Pinpoint the cell where the given text exists, returning its [x, y] midpoint coordinate. 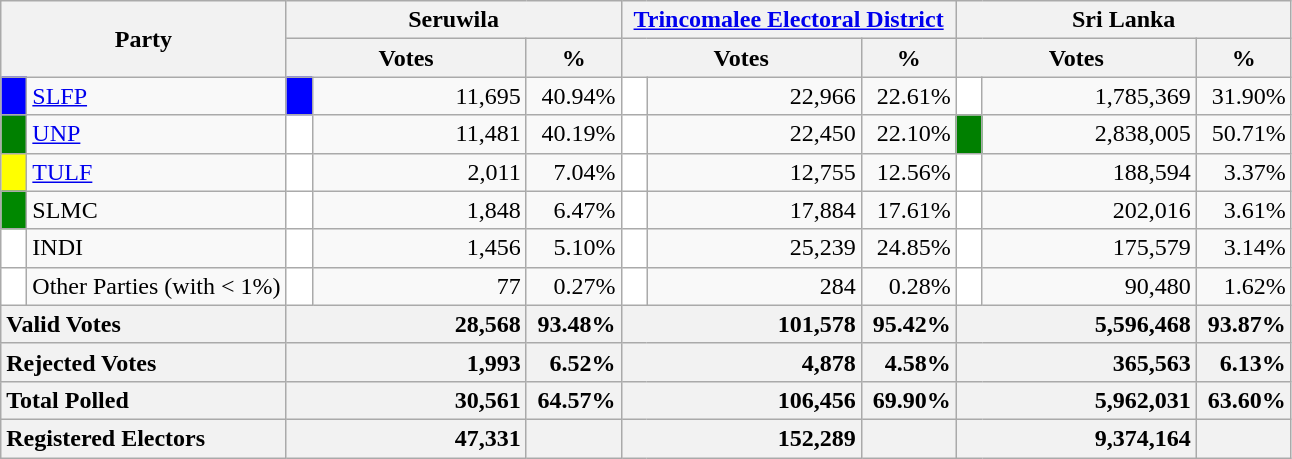
93.87% [1244, 324]
365,563 [1076, 362]
93.48% [574, 324]
Other Parties (with < 1%) [156, 286]
47,331 [406, 438]
11,481 [419, 134]
6.52% [574, 362]
28,568 [406, 324]
2,838,005 [1089, 134]
90,480 [1089, 286]
101,578 [741, 324]
6.13% [1244, 362]
11,695 [419, 96]
77 [419, 286]
12.56% [908, 172]
4.58% [908, 362]
22,450 [754, 134]
5.10% [574, 248]
1,785,369 [1089, 96]
Rejected Votes [144, 362]
22,966 [754, 96]
202,016 [1089, 210]
Seruwila [454, 20]
Sri Lanka [1124, 20]
3.37% [1244, 172]
40.94% [574, 96]
1,456 [419, 248]
64.57% [574, 400]
95.42% [908, 324]
Valid Votes [144, 324]
0.27% [574, 286]
5,962,031 [1076, 400]
5,596,468 [1076, 324]
3.61% [1244, 210]
2,011 [419, 172]
SLMC [156, 210]
SLFP [156, 96]
INDI [156, 248]
63.60% [1244, 400]
Total Polled [144, 400]
3.14% [1244, 248]
1,993 [406, 362]
25,239 [754, 248]
69.90% [908, 400]
24.85% [908, 248]
12,755 [754, 172]
Registered Electors [144, 438]
Party [144, 39]
0.28% [908, 286]
31.90% [1244, 96]
1,848 [419, 210]
17.61% [908, 210]
UNP [156, 134]
284 [754, 286]
1.62% [1244, 286]
TULF [156, 172]
7.04% [574, 172]
6.47% [574, 210]
106,456 [741, 400]
50.71% [1244, 134]
4,878 [741, 362]
22.61% [908, 96]
30,561 [406, 400]
9,374,164 [1076, 438]
40.19% [574, 134]
Trincomalee Electoral District [788, 20]
175,579 [1089, 248]
22.10% [908, 134]
152,289 [741, 438]
188,594 [1089, 172]
17,884 [754, 210]
